Locate the cell with the specified text and output its (x, y) center coordinate. 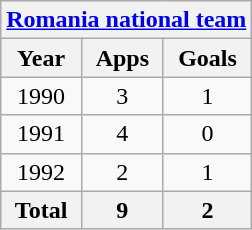
Apps (122, 58)
3 (122, 96)
Goals (208, 58)
1990 (42, 96)
9 (122, 210)
Total (42, 210)
Romania national team (126, 20)
Year (42, 58)
1992 (42, 172)
4 (122, 134)
1991 (42, 134)
0 (208, 134)
